Detect which cell encompasses the target text, then output its (x, y) center coordinate. 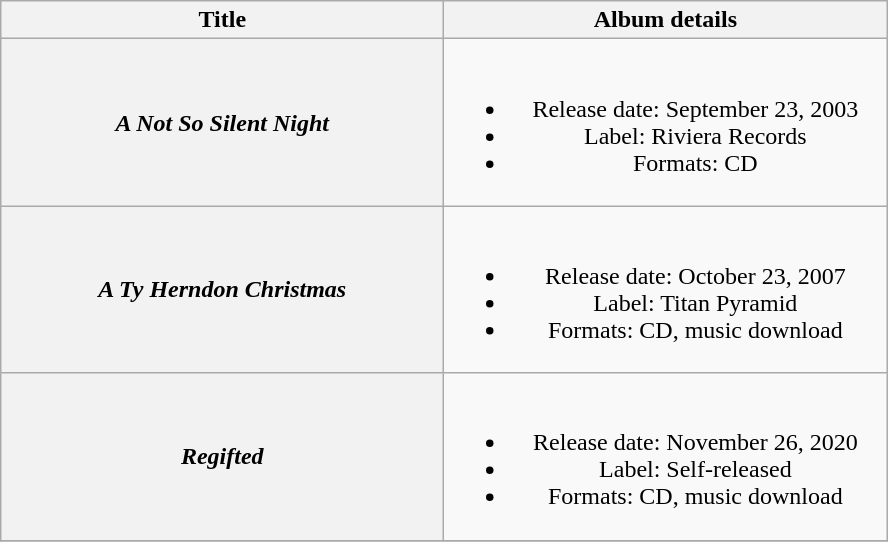
Release date: November 26, 2020Label: Self-releasedFormats: CD, music download (666, 456)
A Not So Silent Night (222, 122)
Release date: September 23, 2003Label: Riviera RecordsFormats: CD (666, 122)
A Ty Herndon Christmas (222, 290)
Release date: October 23, 2007Label: Titan PyramidFormats: CD, music download (666, 290)
Regifted (222, 456)
Album details (666, 20)
Title (222, 20)
